For the text-containing cell, return its midpoint in [X, Y] coordinate format. 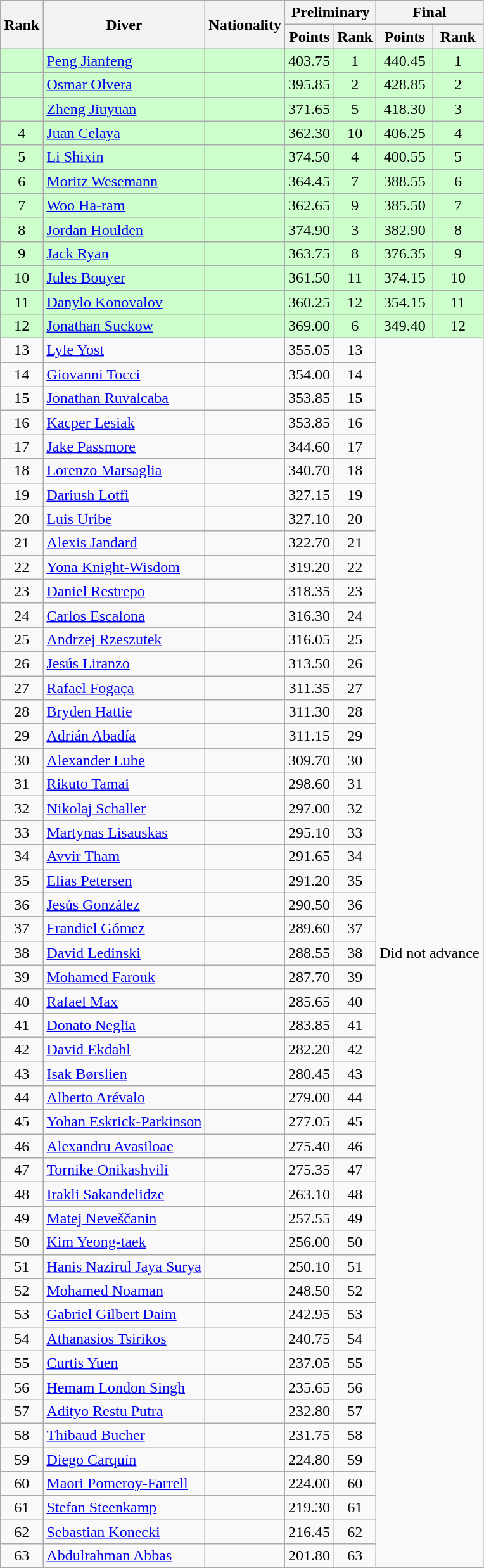
Jordan Houlden [124, 229]
311.30 [309, 712]
Adityo Restu Putra [124, 1411]
279.00 [309, 1098]
Jesús Liranzo [124, 663]
344.60 [309, 447]
Peng Jianfeng [124, 61]
313.50 [309, 663]
Luis Uribe [124, 519]
Dariush Lotfi [124, 495]
291.65 [309, 857]
Jonathan Ruvalcaba [124, 398]
Osmar Olvera [124, 85]
319.20 [309, 567]
364.45 [309, 181]
374.50 [309, 157]
Jules Bouyer [124, 277]
237.05 [309, 1363]
224.80 [309, 1459]
288.55 [309, 953]
David Ekdahl [124, 1049]
216.45 [309, 1532]
349.40 [405, 326]
Did not advance [430, 953]
Nikolaj Schaller [124, 808]
Gabriel Gilbert Daim [124, 1315]
400.55 [405, 157]
Mohamed Farouk [124, 977]
287.70 [309, 977]
Zheng Jiuyuan [124, 109]
Athanasios Tsirikos [124, 1339]
298.60 [309, 784]
Lorenzo Marsaglia [124, 471]
Li Shixin [124, 157]
283.85 [309, 1025]
Thibaud Bucher [124, 1435]
388.55 [405, 181]
Elias Petersen [124, 881]
Nationality [245, 25]
369.00 [309, 326]
340.70 [309, 471]
Rikuto Tamai [124, 784]
Bryden Hattie [124, 712]
235.65 [309, 1387]
Giovanni Tocci [124, 374]
291.20 [309, 881]
354.00 [309, 374]
289.60 [309, 929]
322.70 [309, 543]
Rafael Max [124, 1001]
376.35 [405, 253]
318.35 [309, 591]
285.65 [309, 1001]
Daniel Restrepo [124, 591]
316.30 [309, 615]
Danylo Konovalov [124, 302]
Preliminary [331, 13]
Woo Ha-ram [124, 205]
277.05 [309, 1122]
Avvir Tham [124, 857]
Diego Carquín [124, 1459]
257.55 [309, 1218]
256.00 [309, 1242]
Alberto Arévalo [124, 1098]
263.10 [309, 1194]
355.05 [309, 350]
Matej Neveščanin [124, 1218]
Martynas Lisauskas [124, 832]
362.65 [309, 205]
Alexis Jandard [124, 543]
Alexandru Avasiloae [124, 1146]
Lyle Yost [124, 350]
Yohan Eskrick-Parkinson [124, 1122]
327.15 [309, 495]
440.45 [405, 61]
295.10 [309, 832]
248.50 [309, 1291]
Adrián Abadía [124, 736]
311.15 [309, 736]
385.50 [405, 205]
275.35 [309, 1170]
250.10 [309, 1266]
Rafael Fogaça [124, 687]
361.50 [309, 277]
Juan Celaya [124, 133]
395.85 [309, 85]
Tornike Onikashvili [124, 1170]
231.75 [309, 1435]
Maori Pomeroy-Farrell [124, 1484]
382.90 [405, 229]
Carlos Escalona [124, 615]
280.45 [309, 1074]
354.15 [405, 302]
371.65 [309, 109]
Isak Børslien [124, 1074]
David Ledinski [124, 953]
316.05 [309, 639]
311.35 [309, 687]
Kim Yeong-taek [124, 1242]
418.30 [405, 109]
Curtis Yuen [124, 1363]
360.25 [309, 302]
Irakli Sakandelidze [124, 1194]
Final [430, 13]
Frandiel Gómez [124, 929]
Moritz Wesemann [124, 181]
363.75 [309, 253]
201.80 [309, 1556]
297.00 [309, 808]
Hanis Nazirul Jaya Surya [124, 1266]
Abdulrahman Abbas [124, 1556]
Stefan Steenkamp [124, 1508]
Kacper Lesiak [124, 423]
219.30 [309, 1508]
275.40 [309, 1146]
282.20 [309, 1049]
406.25 [405, 133]
Alexander Lube [124, 760]
Donato Neglia [124, 1025]
309.70 [309, 760]
362.30 [309, 133]
403.75 [309, 61]
374.15 [405, 277]
242.95 [309, 1315]
Jonathan Suckow [124, 326]
Andrzej Rzeszutek [124, 639]
Jake Passmore [124, 447]
224.00 [309, 1484]
Mohamed Noaman [124, 1291]
374.90 [309, 229]
232.80 [309, 1411]
240.75 [309, 1339]
Sebastian Konecki [124, 1532]
428.85 [405, 85]
Diver [124, 25]
Jack Ryan [124, 253]
290.50 [309, 905]
Hemam London Singh [124, 1387]
327.10 [309, 519]
Jesús González [124, 905]
Yona Knight-Wisdom [124, 567]
